Output the [X, Y] coordinate of the center of the cell containing the given text.  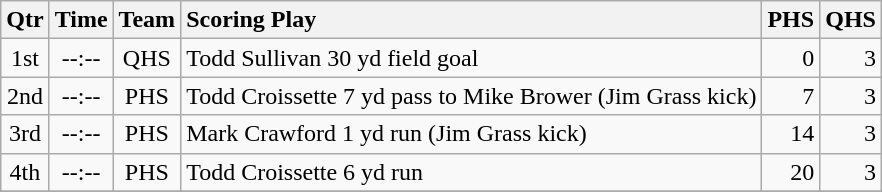
20 [791, 172]
Mark Crawford 1 yd run (Jim Grass kick) [472, 134]
0 [791, 58]
Time [81, 20]
Scoring Play [472, 20]
1st [25, 58]
2nd [25, 96]
7 [791, 96]
4th [25, 172]
3rd [25, 134]
Team [147, 20]
14 [791, 134]
Todd Croissette 7 yd pass to Mike Brower (Jim Grass kick) [472, 96]
Todd Croissette 6 yd run [472, 172]
Qtr [25, 20]
Todd Sullivan 30 yd field goal [472, 58]
